Return the [x, y] coordinate for the center point of the cell that contains the specified text.  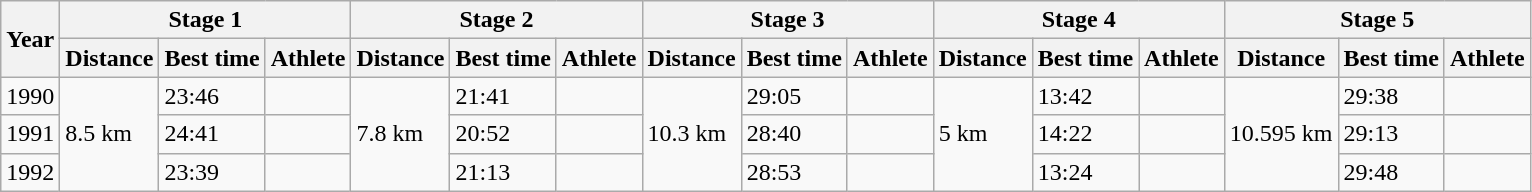
29:38 [1391, 96]
Stage 1 [206, 20]
13:42 [1085, 96]
13:24 [1085, 172]
21:41 [503, 96]
24:41 [212, 134]
10.595 km [1281, 134]
1990 [30, 96]
Stage 5 [1377, 20]
1991 [30, 134]
8.5 km [110, 134]
Stage 4 [1078, 20]
29:05 [794, 96]
Year [30, 39]
23:39 [212, 172]
1992 [30, 172]
29:13 [1391, 134]
Stage 2 [496, 20]
7.8 km [400, 134]
10.3 km [692, 134]
14:22 [1085, 134]
29:48 [1391, 172]
23:46 [212, 96]
28:40 [794, 134]
Stage 3 [788, 20]
28:53 [794, 172]
21:13 [503, 172]
5 km [982, 134]
20:52 [503, 134]
